From the cell containing the given text, extract its center point as (x, y) coordinate. 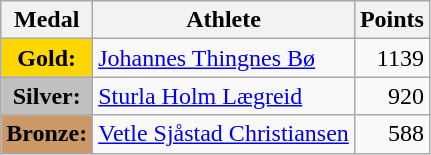
Vetle Sjåstad Christiansen (224, 134)
920 (392, 96)
Medal (47, 20)
Gold: (47, 58)
588 (392, 134)
Bronze: (47, 134)
Sturla Holm Lægreid (224, 96)
Silver: (47, 96)
Johannes Thingnes Bø (224, 58)
Athlete (224, 20)
Points (392, 20)
1139 (392, 58)
